Return the [X, Y] coordinate for the center point of the cell that contains the specified text.  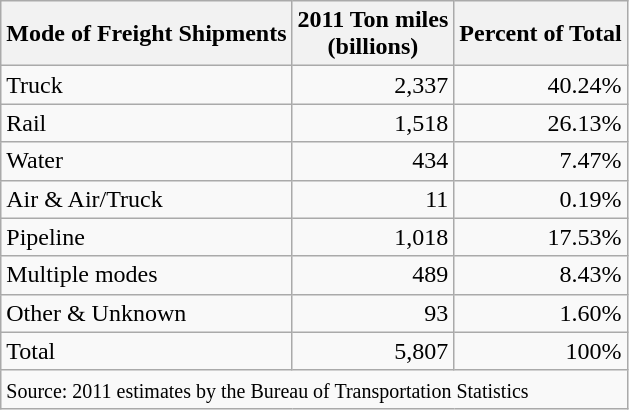
8.43% [540, 275]
489 [373, 275]
93 [373, 313]
40.24% [540, 85]
11 [373, 199]
26.13% [540, 123]
Rail [146, 123]
Multiple modes [146, 275]
1,018 [373, 237]
2011 Ton miles(billions) [373, 34]
Source: 2011 estimates by the Bureau of Transportation Statistics [314, 389]
0.19% [540, 199]
Truck [146, 85]
5,807 [373, 351]
1.60% [540, 313]
Other & Unknown [146, 313]
7.47% [540, 161]
2,337 [373, 85]
Total [146, 351]
Mode of Freight Shipments [146, 34]
434 [373, 161]
Water [146, 161]
Air & Air/Truck [146, 199]
17.53% [540, 237]
1,518 [373, 123]
100% [540, 351]
Pipeline [146, 237]
Percent of Total [540, 34]
